Identify which cell holds the provided text, then report its (x, y) central coordinate. 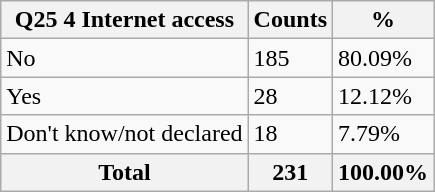
No (124, 58)
Don't know/not declared (124, 134)
% (384, 20)
231 (290, 172)
Yes (124, 96)
18 (290, 134)
80.09% (384, 58)
185 (290, 58)
7.79% (384, 134)
100.00% (384, 172)
Total (124, 172)
28 (290, 96)
12.12% (384, 96)
Q25 4 Internet access (124, 20)
Counts (290, 20)
